Extract the [x, y] coordinate from the center of the cell holding the provided text.  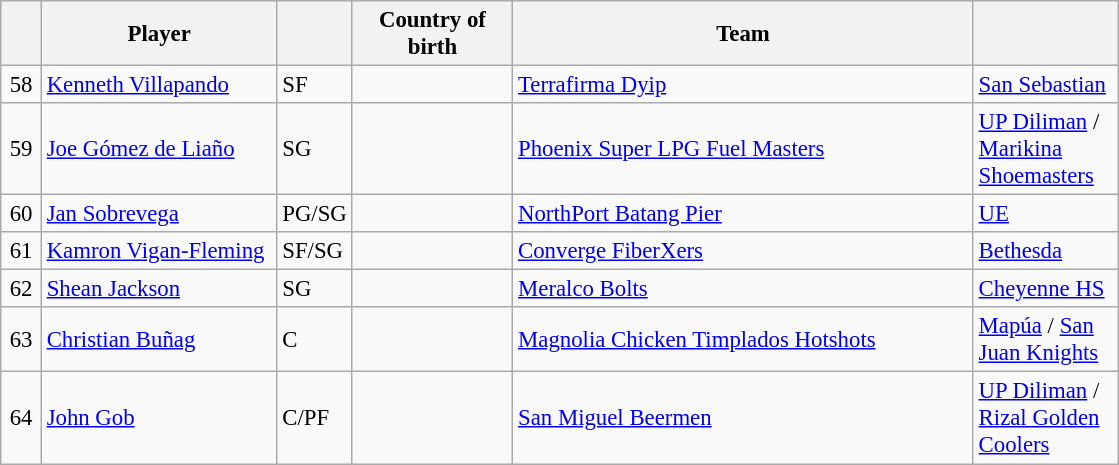
61 [22, 251]
Converge FiberXers [744, 251]
C [314, 340]
Cheyenne HS [1046, 289]
Meralco Bolts [744, 289]
Shean Jackson [159, 289]
Country of birth [432, 34]
Kenneth Villapando [159, 85]
Terrafirma Dyip [744, 85]
UE [1046, 214]
Joe Gómez de Liaño [159, 149]
Magnolia Chicken Timplados Hotshots [744, 340]
Phoenix Super LPG Fuel Masters [744, 149]
60 [22, 214]
Christian Buñag [159, 340]
64 [22, 418]
John Gob [159, 418]
Mapúa / San Juan Knights [1046, 340]
59 [22, 149]
C/PF [314, 418]
SF [314, 85]
58 [22, 85]
Bethesda [1046, 251]
SF/SG [314, 251]
Jan Sobrevega [159, 214]
62 [22, 289]
San Miguel Beermen [744, 418]
Kamron Vigan-Fleming [159, 251]
UP Diliman / Marikina Shoemasters [1046, 149]
63 [22, 340]
UP Diliman / Rizal Golden Coolers [1046, 418]
Player [159, 34]
Team [744, 34]
PG/SG [314, 214]
NorthPort Batang Pier [744, 214]
San Sebastian [1046, 85]
